Extract the [x, y] coordinate from the center of the cell holding the provided text.  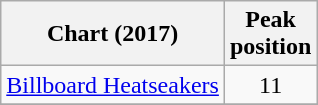
Billboard Heatseakers [113, 85]
Chart (2017) [113, 34]
Peakposition [270, 34]
11 [270, 85]
